Extract the (X, Y) coordinate from the center of the cell holding the provided text.  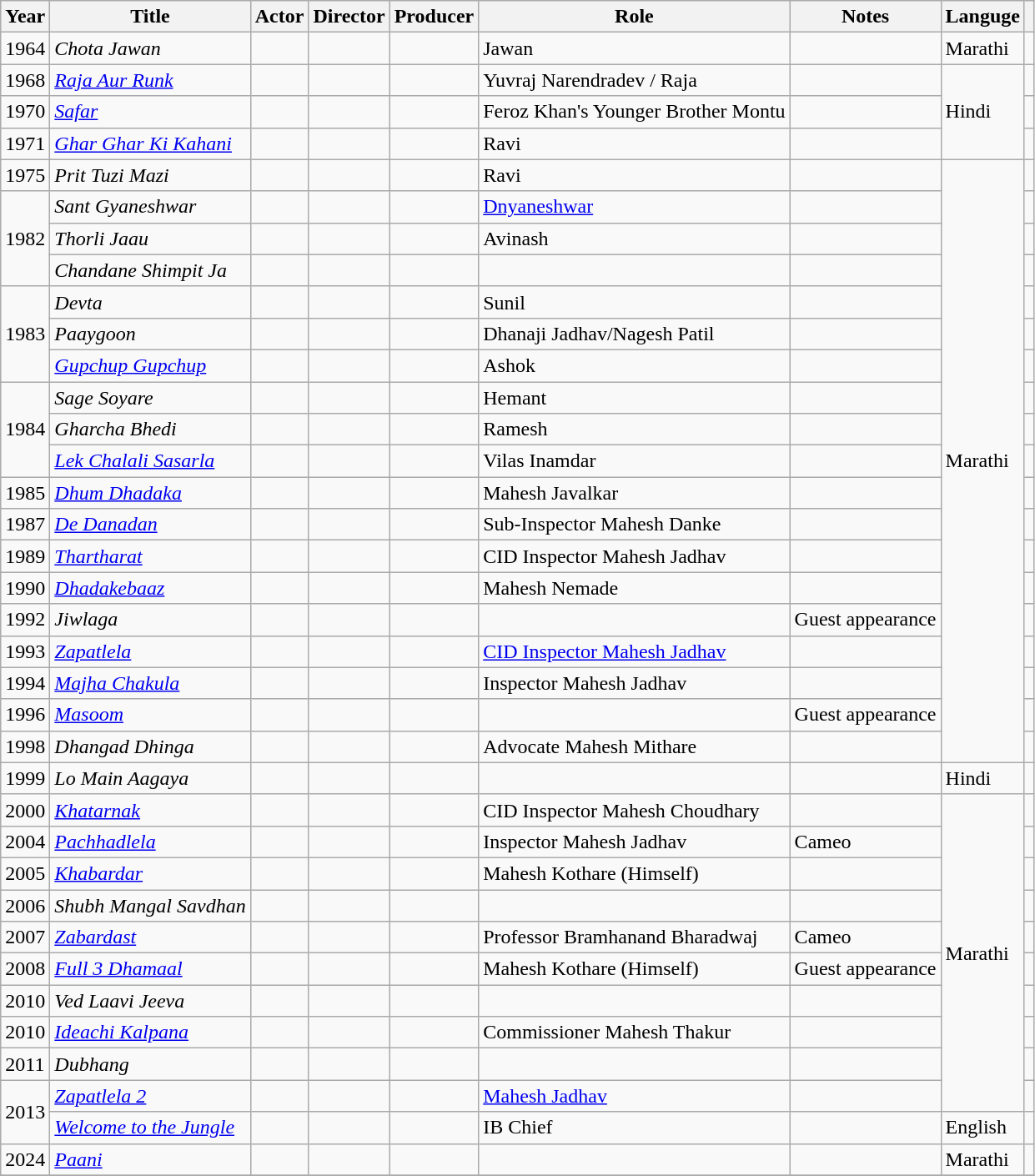
Producer (434, 17)
1996 (25, 715)
1985 (25, 493)
Sage Soyare (150, 398)
Sant Gyaneshwar (150, 207)
Masoom (150, 715)
Shubh Mangal Savdhan (150, 905)
1998 (25, 746)
2011 (25, 1064)
Jiwlaga (150, 620)
1999 (25, 778)
Ghar Ghar Ki Kahani (150, 143)
Languge (982, 17)
Ramesh (634, 430)
Yuvraj Narendradev / Raja (634, 80)
2007 (25, 937)
Ashok (634, 365)
Zabardast (150, 937)
1968 (25, 80)
1964 (25, 48)
Safar (150, 112)
Director (349, 17)
Paani (150, 1159)
Raja Aur Runk (150, 80)
Sub-Inspector Mahesh Danke (634, 525)
Gharcha Bhedi (150, 430)
1970 (25, 112)
Dnyaneshwar (634, 207)
1982 (25, 239)
Mahesh Jadhav (634, 1096)
CID Inspector Mahesh Choudhary (634, 810)
Chota Jawan (150, 48)
Feroz Khan's Younger Brother Montu (634, 112)
Chandane Shimpit Ja (150, 270)
1987 (25, 525)
Notes (866, 17)
Zapatlela (150, 651)
Dhanaji Jadhav/Nagesh Patil (634, 334)
Jawan (634, 48)
Thorli Jaau (150, 239)
2013 (25, 1112)
Sunil (634, 302)
2005 (25, 873)
Devta (150, 302)
1992 (25, 620)
Full 3 Dhamaal (150, 969)
Pachhadlela (150, 842)
Professor Bramhanand Bharadwaj (634, 937)
Vilas Inamdar (634, 461)
Khabardar (150, 873)
Hemant (634, 398)
2004 (25, 842)
2024 (25, 1159)
Thartharat (150, 556)
1990 (25, 588)
Dhangad Dhinga (150, 746)
Majha Chakula (150, 683)
Commissioner Mahesh Thakur (634, 1033)
Zapatlela 2 (150, 1096)
Lek Chalali Sasarla (150, 461)
Ved Laavi Jeeva (150, 1001)
1971 (25, 143)
Ideachi Kalpana (150, 1033)
Avinash (634, 239)
1975 (25, 175)
2000 (25, 810)
Role (634, 17)
Actor (279, 17)
Mahesh Nemade (634, 588)
Advocate Mahesh Mithare (634, 746)
1993 (25, 651)
Gupchup Gupchup (150, 365)
Dhadakebaaz (150, 588)
De Danadan (150, 525)
Dhum Dhadaka (150, 493)
2008 (25, 969)
1984 (25, 430)
Welcome to the Jungle (150, 1128)
2006 (25, 905)
Paaygoon (150, 334)
IB Chief (634, 1128)
Prit Tuzi Mazi (150, 175)
Lo Main Aagaya (150, 778)
1983 (25, 334)
Dubhang (150, 1064)
1994 (25, 683)
Year (25, 17)
Mahesh Javalkar (634, 493)
English (982, 1128)
Title (150, 17)
1989 (25, 556)
Khatarnak (150, 810)
